Return [x, y] of the center of cell containing provided text 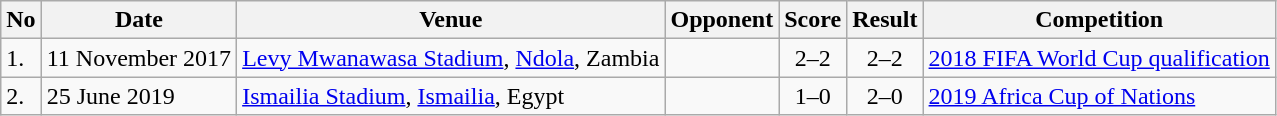
11 November 2017 [138, 58]
25 June 2019 [138, 96]
2. [21, 96]
1–0 [813, 96]
Ismailia Stadium, Ismailia, Egypt [451, 96]
1. [21, 58]
Venue [451, 20]
Result [885, 20]
Score [813, 20]
Competition [1099, 20]
2019 Africa Cup of Nations [1099, 96]
No [21, 20]
Levy Mwanawasa Stadium, Ndola, Zambia [451, 58]
2–0 [885, 96]
2018 FIFA World Cup qualification [1099, 58]
Opponent [722, 20]
Date [138, 20]
